Determine the [X, Y] coordinate at the center of the cell enclosing the given text.  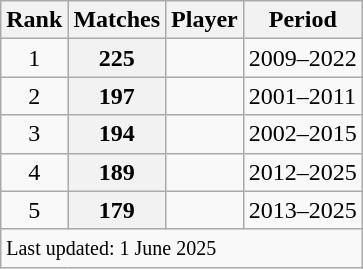
Player [205, 20]
194 [117, 134]
225 [117, 58]
2012–2025 [302, 172]
Last updated: 1 June 2025 [182, 248]
2 [34, 96]
189 [117, 172]
3 [34, 134]
5 [34, 210]
1 [34, 58]
2013–2025 [302, 210]
Matches [117, 20]
179 [117, 210]
4 [34, 172]
2002–2015 [302, 134]
Rank [34, 20]
Period [302, 20]
2001–2011 [302, 96]
197 [117, 96]
2009–2022 [302, 58]
